From the cell containing the given text, extract its center point as (x, y) coordinate. 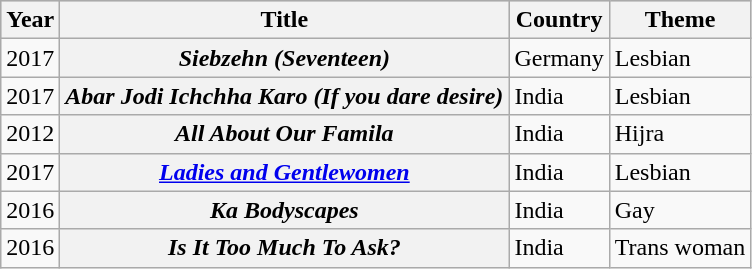
Country (559, 20)
Trans woman (680, 248)
Abar Jodi Ichchha Karo (If you dare desire) (284, 96)
Gay (680, 210)
Hijra (680, 134)
Theme (680, 20)
2012 (30, 134)
Siebzehn (Seventeen) (284, 58)
All About Our Famila (284, 134)
Year (30, 20)
Ladies and Gentlewomen (284, 172)
Title (284, 20)
Ka Bodyscapes (284, 210)
Is It Too Much To Ask? (284, 248)
Germany (559, 58)
